Output the (x, y) coordinate of the center of the cell containing the given text.  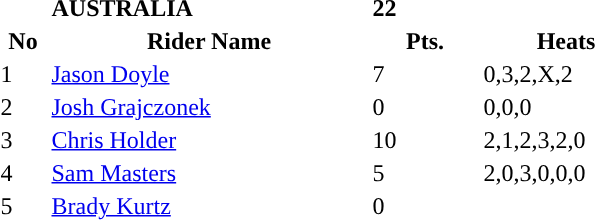
7 (425, 74)
Jason Doyle (209, 74)
Sam Masters (209, 173)
Rider Name (209, 41)
10 (425, 140)
5 (425, 173)
0 (425, 107)
Pts. (425, 41)
Chris Holder (209, 140)
Josh Grajczonek (209, 107)
